For the text-containing cell, return its midpoint in [X, Y] coordinate format. 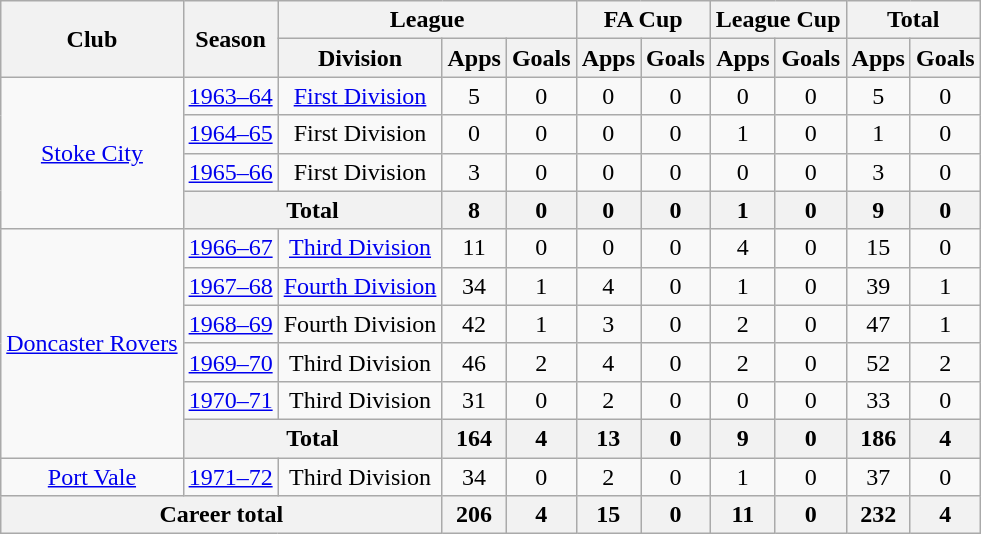
39 [878, 286]
8 [474, 210]
1968–69 [230, 324]
1965–66 [230, 172]
1967–68 [230, 286]
Club [92, 39]
Doncaster Rovers [92, 343]
Port Vale [92, 477]
Career total [222, 515]
1964–65 [230, 134]
Division [360, 58]
League [427, 20]
47 [878, 324]
1971–72 [230, 477]
206 [474, 515]
46 [474, 362]
186 [878, 438]
1969–70 [230, 362]
42 [474, 324]
13 [608, 438]
33 [878, 400]
1966–67 [230, 248]
232 [878, 515]
FA Cup [643, 20]
164 [474, 438]
31 [474, 400]
37 [878, 477]
League Cup [778, 20]
Stoke City [92, 153]
52 [878, 362]
1963–64 [230, 96]
Season [230, 39]
1970–71 [230, 400]
